Identify which cell holds the provided text, then report its (X, Y) central coordinate. 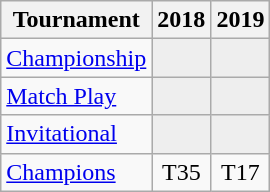
2018 (182, 20)
Invitational (76, 134)
T17 (240, 172)
2019 (240, 20)
Champions (76, 172)
Championship (76, 58)
Match Play (76, 96)
Tournament (76, 20)
T35 (182, 172)
